Determine the (x, y) coordinate at the center of the cell enclosing the given text.  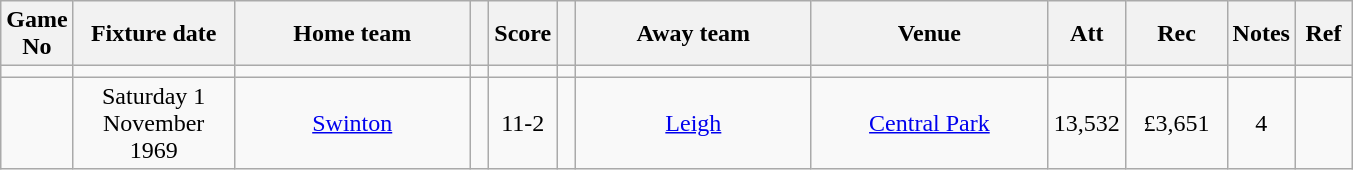
13,532 (1086, 123)
Venue (929, 34)
Central Park (929, 123)
Score (523, 34)
Att (1086, 34)
Game No (37, 34)
Saturday 1 November 1969 (154, 123)
11-2 (523, 123)
Swinton (352, 123)
4 (1261, 123)
Rec (1176, 34)
Ref (1323, 34)
£3,651 (1176, 123)
Home team (352, 34)
Notes (1261, 34)
Away team (693, 34)
Fixture date (154, 34)
Leigh (693, 123)
